Provide the [X, Y] coordinate of the cell's center where the given text is located.  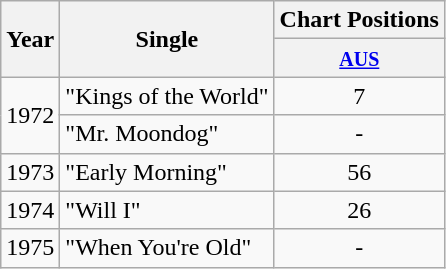
AUS [359, 58]
"Kings of the World" [167, 96]
Single [167, 39]
"Will I" [167, 210]
"Mr. Moondog" [167, 134]
"Early Morning" [167, 172]
26 [359, 210]
1975 [30, 248]
56 [359, 172]
Chart Positions [359, 20]
1974 [30, 210]
7 [359, 96]
1973 [30, 172]
"When You're Old" [167, 248]
1972 [30, 115]
Year [30, 39]
